Scan for the cell matching the given text and deliver its (x, y) coordinate at center. 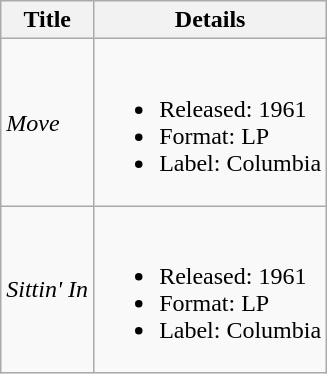
Details (210, 20)
Title (48, 20)
Sittin' In (48, 290)
Move (48, 122)
